Identify which cell holds the provided text, then report its [x, y] central coordinate. 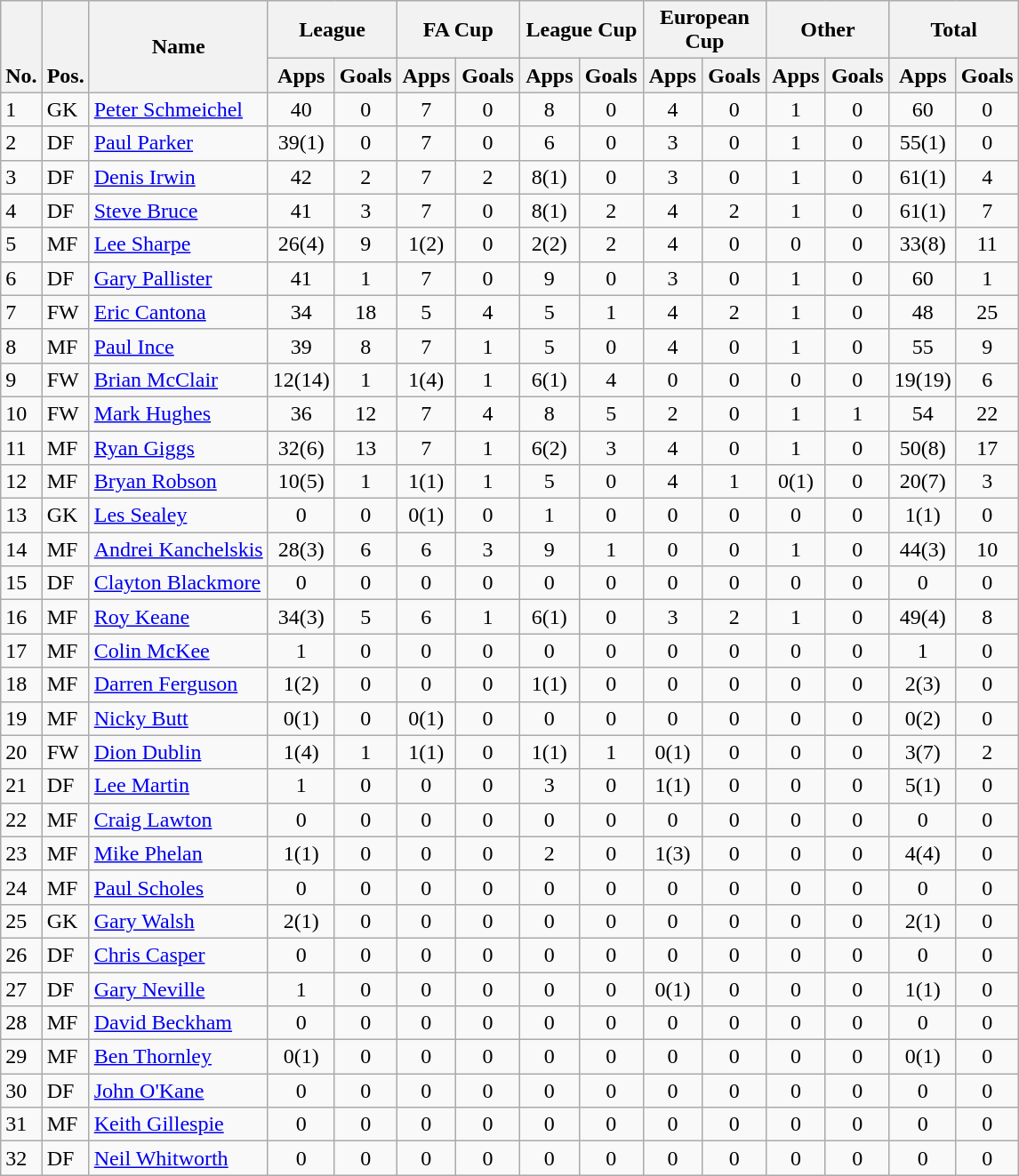
33(8) [923, 244]
29 [21, 1057]
55(1) [923, 143]
2(2) [550, 244]
Darren Ferguson [178, 684]
John O'Kane [178, 1091]
48 [923, 312]
Other [829, 30]
Paul Parker [178, 143]
34(3) [301, 617]
39 [301, 346]
Eric Cantona [178, 312]
15 [21, 583]
55 [923, 346]
Paul Scholes [178, 887]
21 [21, 786]
Andrei Kanchelskis [178, 549]
Pos. [66, 46]
34 [301, 312]
No. [21, 46]
26(4) [301, 244]
49(4) [923, 617]
Ryan Giggs [178, 447]
David Beckham [178, 1023]
Denis Irwin [178, 177]
Nicky Butt [178, 718]
Craig Lawton [178, 820]
Name [178, 46]
20(7) [923, 482]
Clayton Blackmore [178, 583]
2(3) [923, 684]
Ben Thornley [178, 1057]
Les Sealey [178, 516]
Brian McClair [178, 380]
5(1) [923, 786]
Gary Neville [178, 989]
42 [301, 177]
44(3) [923, 549]
Gary Pallister [178, 278]
Gary Walsh [178, 921]
31 [21, 1124]
10(5) [301, 482]
Steve Bruce [178, 211]
Keith Gillespie [178, 1124]
4(4) [923, 853]
Mark Hughes [178, 413]
50(8) [923, 447]
16 [21, 617]
Chris Casper [178, 955]
36 [301, 413]
Paul Ince [178, 346]
14 [21, 549]
20 [21, 752]
27 [21, 989]
6(2) [550, 447]
League Cup [582, 30]
0(2) [923, 718]
Roy Keane [178, 617]
40 [301, 109]
30 [21, 1091]
European Cup [704, 30]
24 [21, 887]
54 [923, 413]
1(3) [672, 853]
23 [21, 853]
12(14) [301, 380]
28 [21, 1023]
Mike Phelan [178, 853]
Peter Schmeichel [178, 109]
Neil Whitworth [178, 1158]
Dion Dublin [178, 752]
3(7) [923, 752]
39(1) [301, 143]
Colin McKee [178, 651]
League [333, 30]
28(3) [301, 549]
Lee Sharpe [178, 244]
19 [21, 718]
26 [21, 955]
Bryan Robson [178, 482]
32 [21, 1158]
FA Cup [459, 30]
Lee Martin [178, 786]
Total [953, 30]
32(6) [301, 447]
19(19) [923, 380]
